Output the (x, y) coordinate of the center of the cell containing the given text.  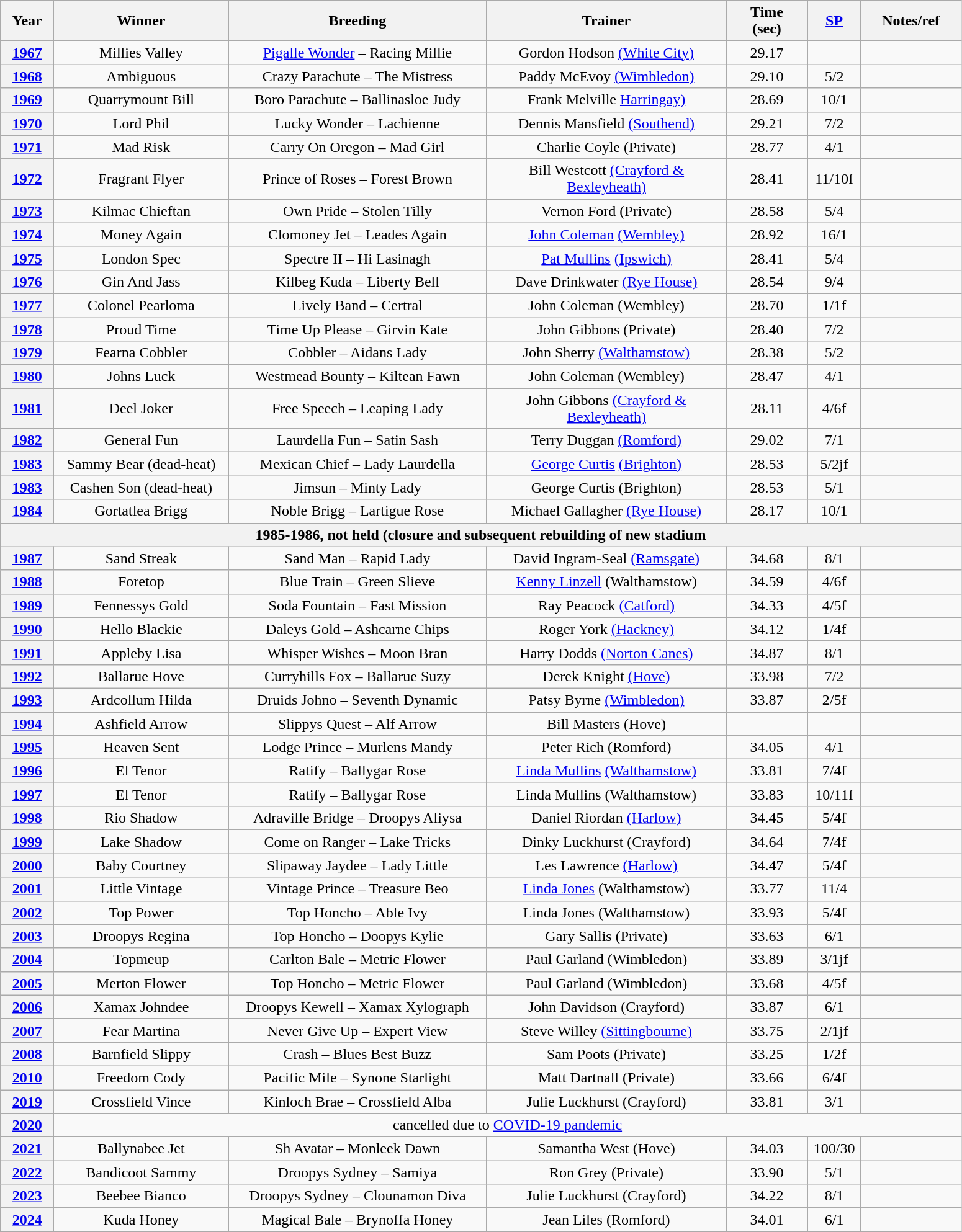
Sand Streak (142, 558)
Beebee Bianco (142, 1196)
33.98 (767, 676)
Johns Luck (142, 377)
2007 (27, 1030)
Terry Duggan (Romford) (606, 440)
28.47 (767, 377)
11/4 (834, 889)
Harry Dodds (Norton Canes) (606, 653)
Jimsun – Minty Lady (357, 488)
Kinloch Brae – Crossfield Alba (357, 1101)
34.33 (767, 605)
28.54 (767, 282)
33.93 (767, 913)
1987 (27, 558)
Mad Risk (142, 147)
Ballarue Hove (142, 676)
Notes/ref (911, 21)
Jean Liles (Romford) (606, 1220)
Droopys Sydney – Samiya (357, 1172)
2005 (27, 983)
Topmeup (142, 960)
Cashen Son (dead-heat) (142, 488)
34.87 (767, 653)
Carlton Bale – Metric Flower (357, 960)
1976 (27, 282)
John Sherry (Walthamstow) (606, 353)
Bill Westcott (Crayford & Bexleyheath) (606, 179)
General Fun (142, 440)
29.02 (767, 440)
Bandicoot Sammy (142, 1172)
Clomoney Jet – Leades Again (357, 234)
33.25 (767, 1054)
cancelled due to COVID-19 pandemic (508, 1125)
Barnfield Slippy (142, 1054)
34.59 (767, 582)
John Gibbons (Crayford & Bexleyheath) (606, 408)
1999 (27, 842)
Top Honcho – Doopys Kylie (357, 936)
Breeding (357, 21)
34.12 (767, 629)
1/2f (834, 1054)
28.58 (767, 211)
Ardcollum Hilda (142, 700)
Appleby Lisa (142, 653)
Vernon Ford (Private) (606, 211)
34.45 (767, 818)
Bill Masters (Hove) (606, 724)
2023 (27, 1196)
Curryhills Fox – Ballarue Suzy (357, 676)
28.77 (767, 147)
2/1jf (834, 1030)
Baby Courtney (142, 865)
Pacific Mile – Synone Starlight (357, 1078)
34.47 (767, 865)
28.17 (767, 511)
1994 (27, 724)
1982 (27, 440)
Crash – Blues Best Buzz (357, 1054)
Slippys Quest – Alf Arrow (357, 724)
Own Pride – Stolen Tilly (357, 211)
Fragrant Flyer (142, 179)
33.68 (767, 983)
1967 (27, 53)
Time(sec) (767, 21)
Prince of Roses – Forest Brown (357, 179)
28.69 (767, 100)
29.10 (767, 76)
1968 (27, 76)
Daleys Gold – Ashcarne Chips (357, 629)
Trainer (606, 21)
34.01 (767, 1220)
Crazy Parachute – The Mistress (357, 76)
2022 (27, 1172)
Druids Johno – Seventh Dynamic (357, 700)
Droopys Regina (142, 936)
33.63 (767, 936)
Droopys Kewell – Xamax Xylograph (357, 1007)
1978 (27, 329)
34.64 (767, 842)
Money Again (142, 234)
Kilbeg Kuda – Liberty Bell (357, 282)
Derek Knight (Hove) (606, 676)
28.11 (767, 408)
33.83 (767, 795)
2001 (27, 889)
Laurdella Fun – Satin Sash (357, 440)
Kenny Linzell (Walthamstow) (606, 582)
2000 (27, 865)
5/2jf (834, 464)
SP (834, 21)
Top Honcho – Metric Flower (357, 983)
34.05 (767, 748)
Crossfield Vince (142, 1101)
Dave Drinkwater (Rye House) (606, 282)
Les Lawrence (Harlow) (606, 865)
Lucky Wonder – Lachienne (357, 123)
1969 (27, 100)
Adraville Bridge – Droopys Aliysa (357, 818)
2010 (27, 1078)
Roger York (Hackney) (606, 629)
Paddy McEvoy (Wimbledon) (606, 76)
Cobbler – Aidans Lady (357, 353)
Frank Melville Harringay) (606, 100)
Colonel Pearloma (142, 305)
2004 (27, 960)
Kuda Honey (142, 1220)
Gordon Hodson (White City) (606, 53)
Samantha West (Hove) (606, 1149)
Droopys Sydney – Clounamon Diva (357, 1196)
1985-1986, not held (closure and subsequent rebuilding of new stadium (480, 535)
34.68 (767, 558)
100/30 (834, 1149)
Spectre II – Hi Lasinagh (357, 258)
Never Give Up – Expert View (357, 1030)
33.75 (767, 1030)
Noble Brigg – Lartigue Rose (357, 511)
1990 (27, 629)
1984 (27, 511)
London Spec (142, 258)
Lively Band – Certral (357, 305)
Dinky Luckhurst (Crayford) (606, 842)
Gin And Jass (142, 282)
1/1f (834, 305)
Millies Valley (142, 53)
2/5f (834, 700)
1991 (27, 653)
Merton Flower (142, 983)
Top Honcho – Able Ivy (357, 913)
2008 (27, 1054)
29.17 (767, 53)
Sand Man – Rapid Lady (357, 558)
1981 (27, 408)
33.66 (767, 1078)
David Ingram-Seal (Ramsgate) (606, 558)
Carry On Oregon – Mad Girl (357, 147)
Dennis Mansfield (Southend) (606, 123)
Ambiguous (142, 76)
John Davidson (Crayford) (606, 1007)
Gortatlea Brigg (142, 511)
Michael Gallagher (Rye House) (606, 511)
Pigalle Wonder – Racing Millie (357, 53)
1979 (27, 353)
1971 (27, 147)
2024 (27, 1220)
Peter Rich (Romford) (606, 748)
Fear Martina (142, 1030)
Sh Avatar – Monleek Dawn (357, 1149)
Patsy Byrne (Wimbledon) (606, 700)
7/1 (834, 440)
9/4 (834, 282)
29.21 (767, 123)
2021 (27, 1149)
Year (27, 21)
Lord Phil (142, 123)
Little Vintage (142, 889)
Ashfield Arrow (142, 724)
Soda Fountain – Fast Mission (357, 605)
John Gibbons (Private) (606, 329)
Freedom Cody (142, 1078)
Heaven Sent (142, 748)
3/1jf (834, 960)
Magical Bale – Brynoffa Honey (357, 1220)
34.22 (767, 1196)
1970 (27, 123)
34.03 (767, 1149)
Kilmac Chieftan (142, 211)
1980 (27, 377)
2003 (27, 936)
Proud Time (142, 329)
Whisper Wishes – Moon Bran (357, 653)
Fearna Cobbler (142, 353)
Top Power (142, 913)
2002 (27, 913)
Westmead Bounty – Kiltean Fawn (357, 377)
Rio Shadow (142, 818)
11/10f (834, 179)
1998 (27, 818)
Come on Ranger – Lake Tricks (357, 842)
Sam Poots (Private) (606, 1054)
Free Speech – Leaping Lady (357, 408)
1977 (27, 305)
2020 (27, 1125)
1992 (27, 676)
28.38 (767, 353)
Winner (142, 21)
Lake Shadow (142, 842)
28.92 (767, 234)
Xamax Johndee (142, 1007)
1996 (27, 771)
1988 (27, 582)
Lodge Prince – Murlens Mandy (357, 748)
Ron Grey (Private) (606, 1172)
1/4f (834, 629)
1993 (27, 700)
33.89 (767, 960)
1972 (27, 179)
Matt Dartnall (Private) (606, 1078)
1973 (27, 211)
6/4f (834, 1078)
1995 (27, 748)
28.40 (767, 329)
Time Up Please – Girvin Kate (357, 329)
Hello Blackie (142, 629)
Charlie Coyle (Private) (606, 147)
33.77 (767, 889)
2019 (27, 1101)
Ballynabee Jet (142, 1149)
Sammy Bear (dead-heat) (142, 464)
Fennessys Gold (142, 605)
Deel Joker (142, 408)
Pat Mullins (Ipswich) (606, 258)
Ray Peacock (Catford) (606, 605)
Blue Train – Green Slieve (357, 582)
1997 (27, 795)
Vintage Prince – Treasure Beo (357, 889)
Slipaway Jaydee – Lady Little (357, 865)
1975 (27, 258)
10/11f (834, 795)
28.70 (767, 305)
Boro Parachute – Ballinasloe Judy (357, 100)
1989 (27, 605)
Mexican Chief – Lady Laurdella (357, 464)
Quarrymount Bill (142, 100)
Daniel Riordan (Harlow) (606, 818)
16/1 (834, 234)
Foretop (142, 582)
Steve Willey (Sittingbourne) (606, 1030)
33.90 (767, 1172)
1974 (27, 234)
Gary Sallis (Private) (606, 936)
2006 (27, 1007)
3/1 (834, 1101)
